Return the (x, y) coordinate for the center point of the cell that contains the specified text.  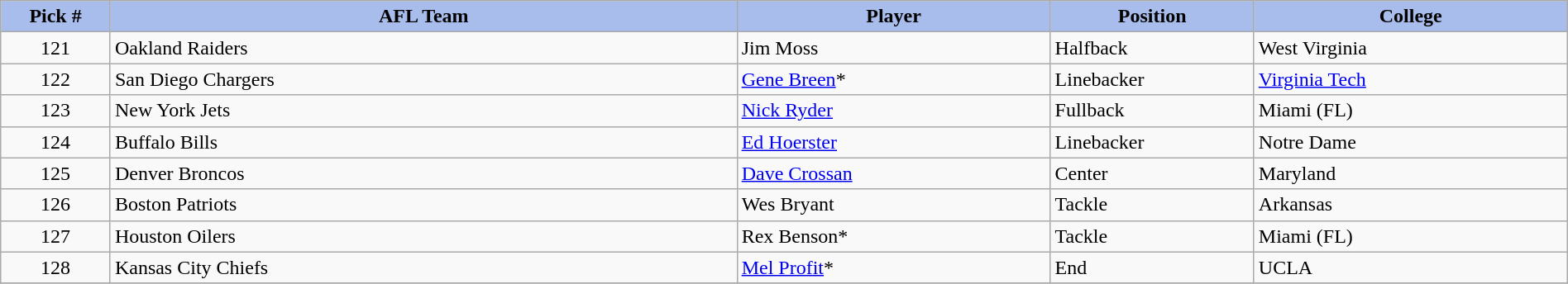
New York Jets (423, 111)
Rex Benson* (893, 236)
Jim Moss (893, 48)
Kansas City Chiefs (423, 267)
124 (56, 142)
Dave Crossan (893, 173)
Notre Dame (1411, 142)
Pick # (56, 17)
Position (1152, 17)
Boston Patriots (423, 205)
UCLA (1411, 267)
Denver Broncos (423, 173)
Center (1152, 173)
Arkansas (1411, 205)
Ed Hoerster (893, 142)
Player (893, 17)
126 (56, 205)
Buffalo Bills (423, 142)
End (1152, 267)
128 (56, 267)
Wes Bryant (893, 205)
West Virginia (1411, 48)
Fullback (1152, 111)
AFL Team (423, 17)
Halfback (1152, 48)
Houston Oilers (423, 236)
San Diego Chargers (423, 79)
Oakland Raiders (423, 48)
123 (56, 111)
Nick Ryder (893, 111)
122 (56, 79)
Virginia Tech (1411, 79)
121 (56, 48)
Gene Breen* (893, 79)
125 (56, 173)
College (1411, 17)
Mel Profit* (893, 267)
Maryland (1411, 173)
127 (56, 236)
